From the cell containing the given text, extract its center point as (X, Y) coordinate. 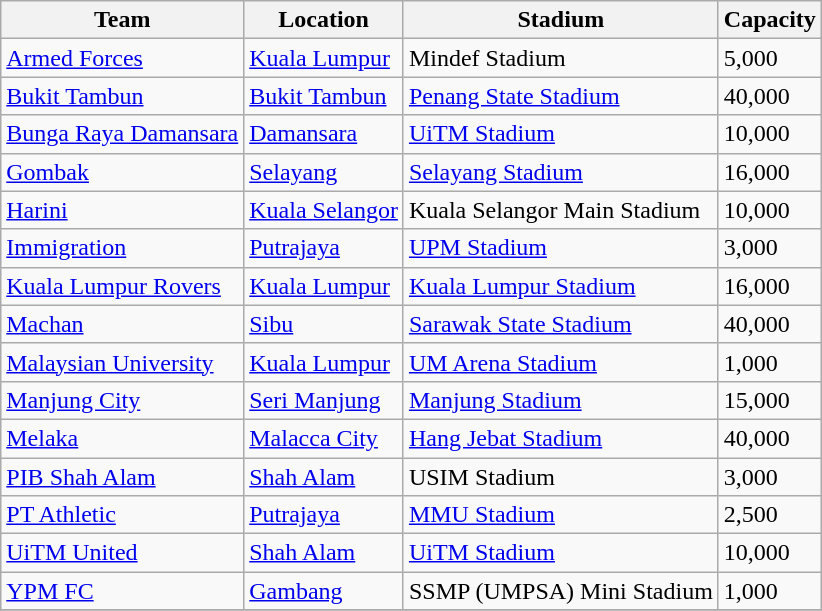
Sibu (324, 324)
Selayang (324, 172)
Manjung City (122, 400)
Damansara (324, 134)
Sarawak State Stadium (560, 324)
USIM Stadium (560, 477)
Location (324, 20)
Kuala Selangor Main Stadium (560, 210)
Stadium (560, 20)
Kuala Lumpur Rovers (122, 286)
SSMP (UMPSA) Mini Stadium (560, 591)
YPM FC (122, 591)
Armed Forces (122, 58)
Bunga Raya Damansara (122, 134)
MMU Stadium (560, 515)
UM Arena Stadium (560, 362)
Penang State Stadium (560, 96)
5,000 (770, 58)
Immigration (122, 248)
Team (122, 20)
15,000 (770, 400)
2,500 (770, 515)
Malaysian University (122, 362)
Melaka (122, 438)
Kuala Selangor (324, 210)
Capacity (770, 20)
Seri Manjung (324, 400)
Harini (122, 210)
Mindef Stadium (560, 58)
UiTM United (122, 553)
PIB Shah Alam (122, 477)
Gombak (122, 172)
Machan (122, 324)
Manjung Stadium (560, 400)
Hang Jebat Stadium (560, 438)
Gambang (324, 591)
PT Athletic (122, 515)
Kuala Lumpur Stadium (560, 286)
Malacca City (324, 438)
UPM Stadium (560, 248)
Selayang Stadium (560, 172)
